Return (x, y) of the center of cell containing provided text 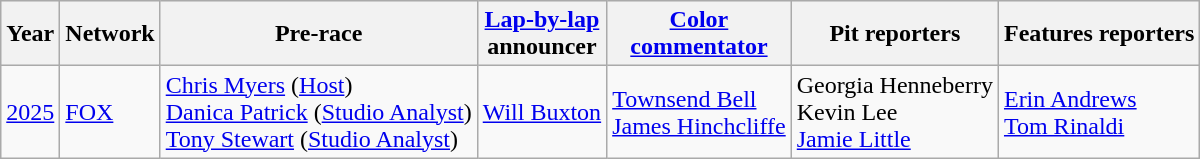
Townsend BellJames Hinchcliffe (700, 112)
Features reporters (1098, 34)
Chris Myers (Host)Danica Patrick (Studio Analyst)Tony Stewart (Studio Analyst) (318, 112)
Georgia HenneberryKevin LeeJamie Little (894, 112)
Pre-race (318, 34)
Will Buxton (542, 112)
Year (30, 34)
Lap-by-lapannouncer (542, 34)
FOX (110, 112)
Network (110, 34)
Pit reporters (894, 34)
Colorcommentator (700, 34)
2025 (30, 112)
Erin AndrewsTom Rinaldi (1098, 112)
